Output the [x, y] coordinate of the center of the cell containing the given text.  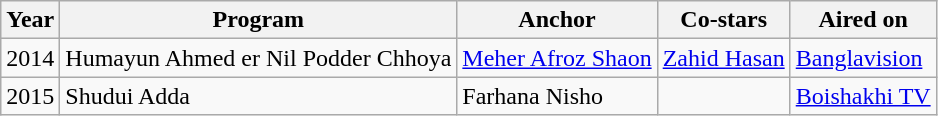
2014 [30, 58]
Co-stars [724, 20]
Program [258, 20]
Shudui Adda [258, 96]
Humayun Ahmed er Nil Podder Chhoya [258, 58]
Boishakhi TV [863, 96]
Meher Afroz Shaon [557, 58]
Farhana Nisho [557, 96]
Aired on [863, 20]
Anchor [557, 20]
Year [30, 20]
Banglavision [863, 58]
Zahid Hasan [724, 58]
2015 [30, 96]
